Determine the (x, y) coordinate at the center of the cell enclosing the given text.  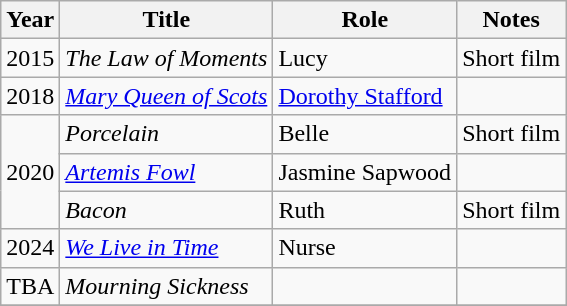
Mourning Sickness (166, 286)
Title (166, 20)
2018 (30, 96)
2020 (30, 172)
Jasmine Sapwood (365, 172)
Year (30, 20)
Notes (512, 20)
Mary Queen of Scots (166, 96)
TBA (30, 286)
Nurse (365, 248)
Porcelain (166, 134)
Lucy (365, 58)
Dorothy Stafford (365, 96)
Ruth (365, 210)
2015 (30, 58)
The Law of Moments (166, 58)
Role (365, 20)
2024 (30, 248)
Bacon (166, 210)
Artemis Fowl (166, 172)
Belle (365, 134)
We Live in Time (166, 248)
